Return the [x, y] coordinate for the center point of the cell that contains the specified text.  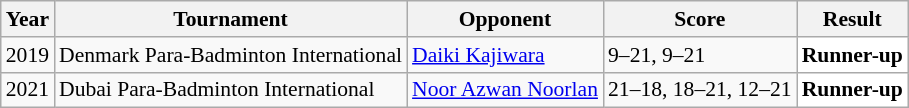
Dubai Para-Badminton International [230, 90]
Score [700, 19]
2019 [28, 55]
Year [28, 19]
Opponent [505, 19]
Denmark Para-Badminton International [230, 55]
Result [852, 19]
Noor Azwan Noorlan [505, 90]
Daiki Kajiwara [505, 55]
2021 [28, 90]
9–21, 9–21 [700, 55]
21–18, 18–21, 12–21 [700, 90]
Tournament [230, 19]
